Pinpoint the cell where the given text exists, returning its [X, Y] midpoint coordinate. 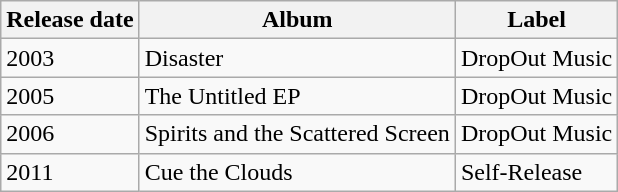
Album [297, 20]
Cue the Clouds [297, 172]
Disaster [297, 58]
2003 [70, 58]
Self-Release [536, 172]
2005 [70, 96]
Spirits and the Scattered Screen [297, 134]
2011 [70, 172]
Release date [70, 20]
The Untitled EP [297, 96]
Label [536, 20]
2006 [70, 134]
